Scan for the cell matching the given text and deliver its (X, Y) coordinate at center. 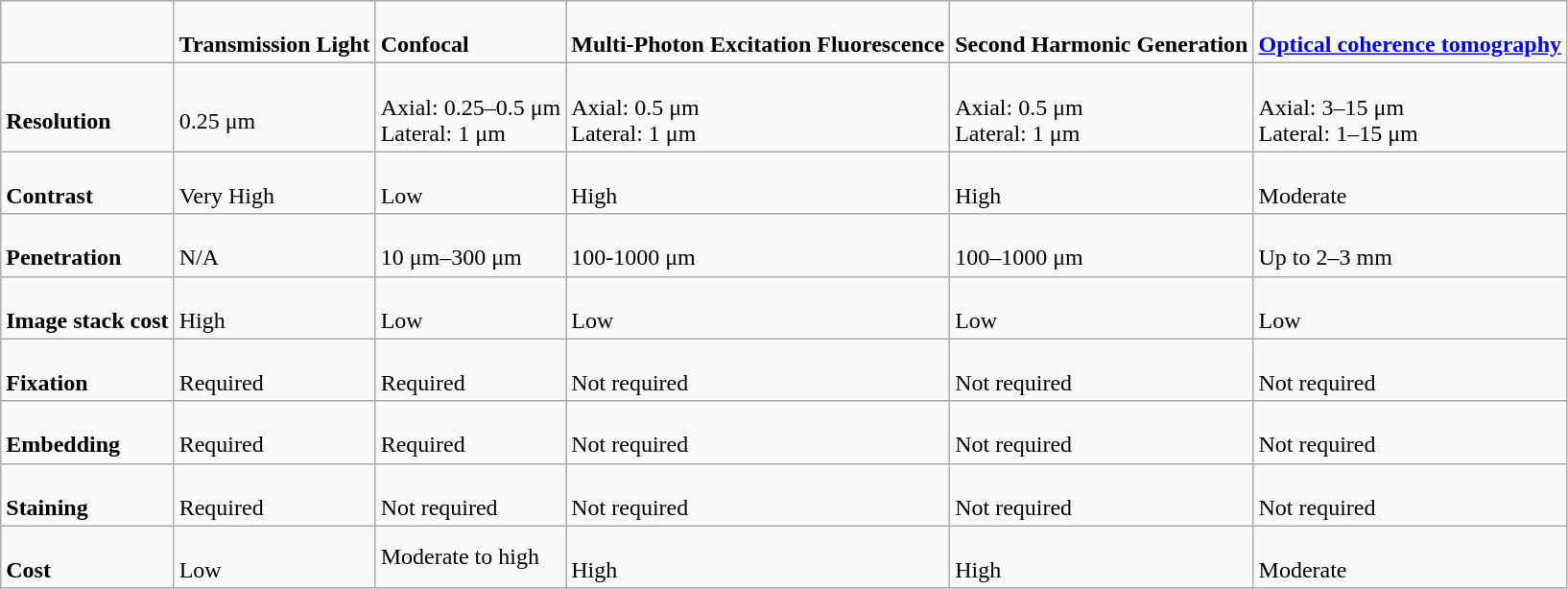
Fixation (87, 370)
Axial: 3–15 μmLateral: 1–15 μm (1411, 107)
Multi-Photon Excitation Fluorescence (758, 33)
Moderate to high (470, 556)
Image stack cost (87, 307)
Very High (274, 182)
0.25 μm (274, 107)
Second Harmonic Generation (1102, 33)
Axial: 0.25–0.5 μmLateral: 1 μm (470, 107)
100–1000 μm (1102, 246)
Transmission Light (274, 33)
Optical coherence tomography (1411, 33)
Staining (87, 495)
Contrast (87, 182)
Embedding (87, 432)
Resolution (87, 107)
Penetration (87, 246)
Confocal (470, 33)
Cost (87, 556)
N/A (274, 246)
10 μm–300 μm (470, 246)
Up to 2–3 mm (1411, 246)
100-1000 μm (758, 246)
